Search for the cell housing the specified text and yield its (X, Y) center coordinate. 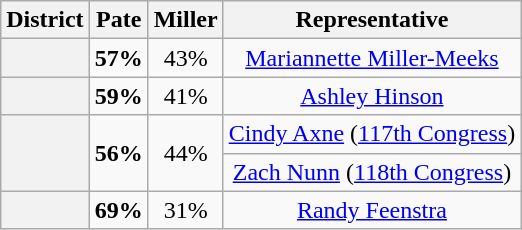
District (45, 20)
Miller (186, 20)
69% (118, 210)
Zach Nunn (118th Congress) (372, 172)
41% (186, 96)
44% (186, 153)
Representative (372, 20)
31% (186, 210)
59% (118, 96)
Cindy Axne (117th Congress) (372, 134)
57% (118, 58)
Ashley Hinson (372, 96)
56% (118, 153)
Mariannette Miller-Meeks (372, 58)
Randy Feenstra (372, 210)
Pate (118, 20)
43% (186, 58)
